Detect which cell encompasses the target text, then output its (x, y) center coordinate. 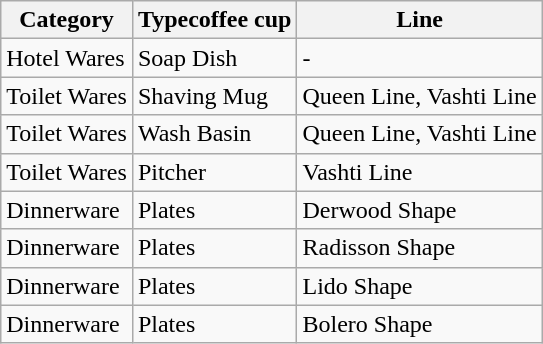
Soap Dish (214, 58)
Line (420, 20)
Bolero Shape (420, 324)
Hotel Wares (67, 58)
Pitcher (214, 172)
Shaving Mug (214, 96)
Typecoffee cup (214, 20)
Derwood Shape (420, 210)
Wash Basin (214, 134)
Vashti Line (420, 172)
Radisson Shape (420, 248)
Lido Shape (420, 286)
Category (67, 20)
- (420, 58)
